Return the [X, Y] coordinate for the center point of the cell that contains the specified text.  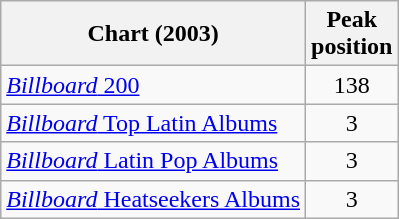
Billboard Heatseekers Albums [154, 199]
Peakposition [352, 34]
Billboard Latin Pop Albums [154, 161]
Chart (2003) [154, 34]
Billboard 200 [154, 85]
Billboard Top Latin Albums [154, 123]
138 [352, 85]
